Provide the (x, y) coordinate of the cell's center where the given text is located.  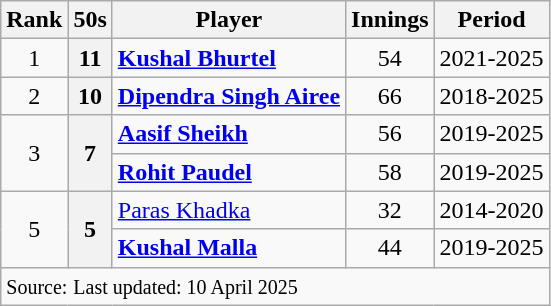
Rohit Paudel (228, 172)
Paras Khadka (228, 210)
2014-2020 (492, 210)
10 (90, 96)
Player (228, 20)
54 (390, 58)
Source: Last updated: 10 April 2025 (275, 286)
66 (390, 96)
Period (492, 20)
44 (390, 248)
Kushal Malla (228, 248)
3 (34, 153)
Innings (390, 20)
2021-2025 (492, 58)
7 (90, 153)
11 (90, 58)
2 (34, 96)
Aasif Sheikh (228, 134)
56 (390, 134)
50s (90, 20)
58 (390, 172)
Dipendra Singh Airee (228, 96)
Rank (34, 20)
1 (34, 58)
2018-2025 (492, 96)
Kushal Bhurtel (228, 58)
32 (390, 210)
